From the cell containing the given text, extract its center point as (x, y) coordinate. 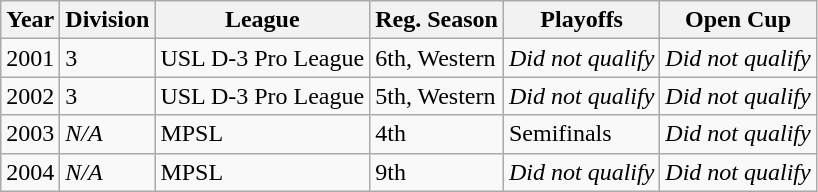
Reg. Season (437, 20)
9th (437, 172)
League (262, 20)
Open Cup (738, 20)
2001 (30, 58)
2004 (30, 172)
4th (437, 134)
6th, Western (437, 58)
2002 (30, 96)
Division (108, 20)
Year (30, 20)
2003 (30, 134)
Playoffs (581, 20)
Semifinals (581, 134)
5th, Western (437, 96)
